For the text-containing cell, return its midpoint in [X, Y] coordinate format. 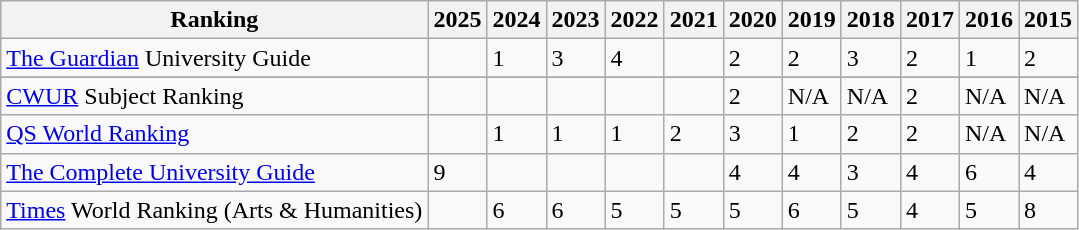
2018 [870, 20]
Times World Ranking (Arts & Humanities) [214, 210]
CWUR Subject Ranking [214, 96]
2017 [930, 20]
2023 [576, 20]
The Complete University Guide [214, 172]
8 [1048, 210]
2016 [988, 20]
Ranking [214, 20]
QS World Ranking [214, 134]
2022 [634, 20]
2024 [516, 20]
2021 [694, 20]
9 [458, 172]
2025 [458, 20]
The Guardian University Guide [214, 58]
2019 [812, 20]
2015 [1048, 20]
2020 [752, 20]
